Capture the cell that displays the provided text and extract its (X, Y) central coordinate. 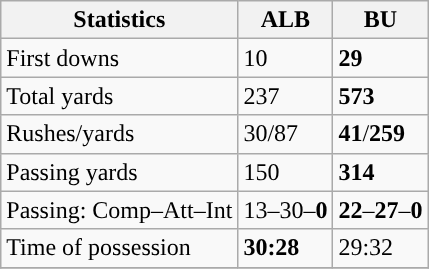
30/87 (286, 134)
Passing: Comp–Att–Int (120, 210)
Statistics (120, 20)
13–30–0 (286, 210)
Rushes/yards (120, 134)
First downs (120, 58)
29:32 (380, 248)
22–27–0 (380, 210)
150 (286, 172)
41/259 (380, 134)
30:28 (286, 248)
10 (286, 58)
29 (380, 58)
573 (380, 96)
Time of possession (120, 248)
Total yards (120, 96)
314 (380, 172)
237 (286, 96)
BU (380, 20)
ALB (286, 20)
Passing yards (120, 172)
